For the text-containing cell, return its midpoint in [X, Y] coordinate format. 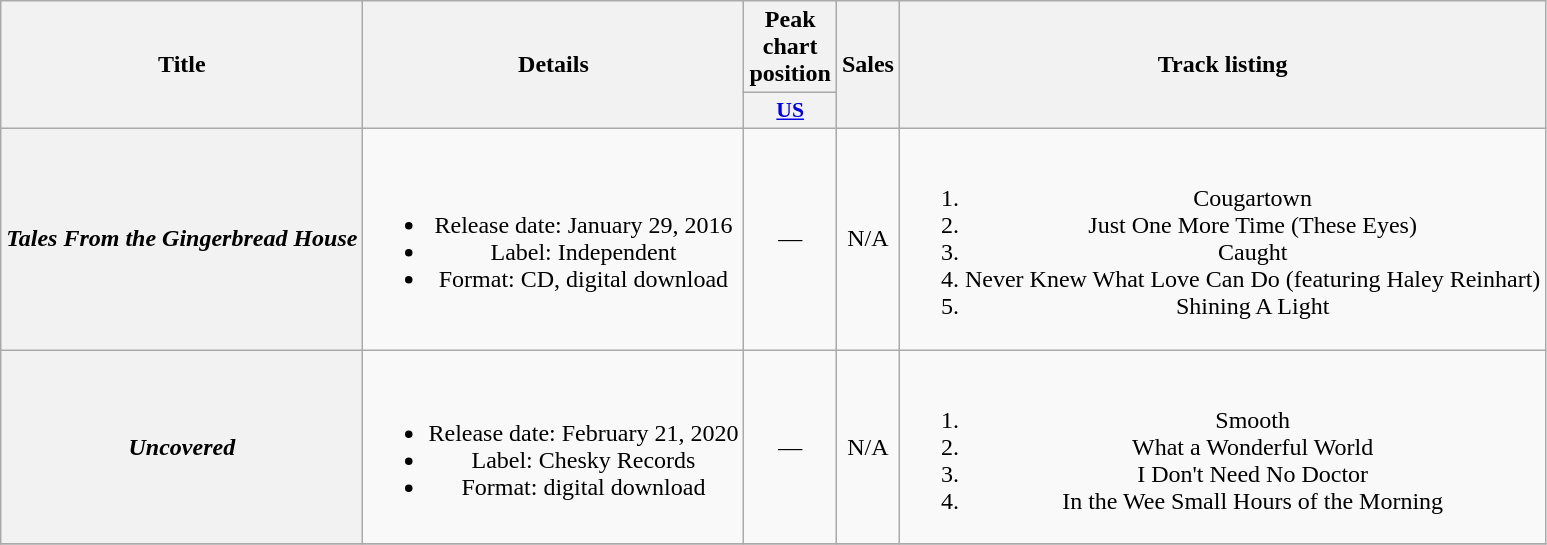
US [790, 111]
Track listing [1222, 65]
Sales [868, 65]
Uncovered [182, 447]
Release date: January 29, 2016Label: IndependentFormat: CD, digital download [554, 238]
Release date: February 21, 2020Label: Chesky RecordsFormat: digital download [554, 447]
Title [182, 65]
Tales From the Gingerbread House [182, 238]
Details [554, 65]
CougartownJust One More Time (These Eyes)CaughtNever Knew What Love Can Do (featuring Haley Reinhart)Shining A Light [1222, 238]
Peak chart position [790, 47]
SmoothWhat a Wonderful WorldI Don't Need No DoctorIn the Wee Small Hours of the Morning [1222, 447]
